Locate the cell with the specified text and output its (x, y) center coordinate. 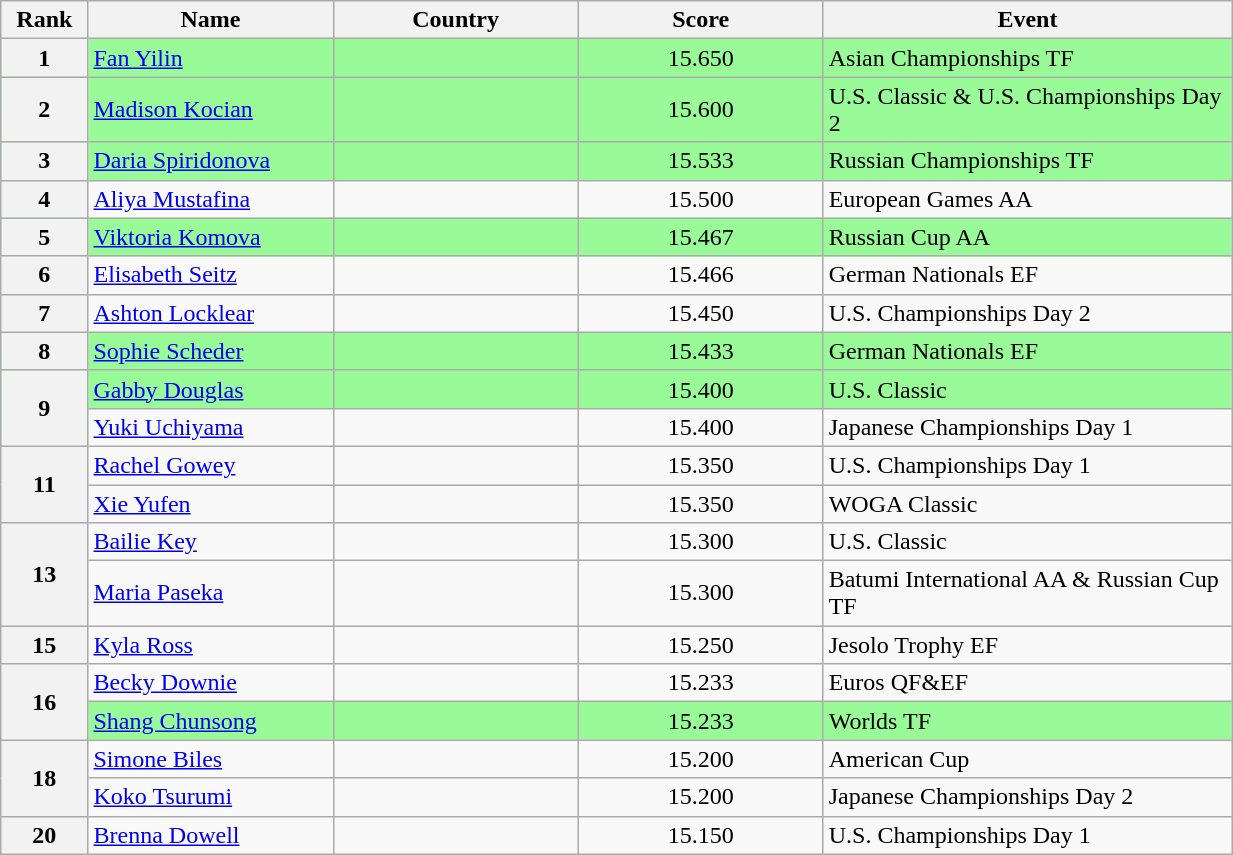
1 (44, 58)
20 (44, 835)
Russian Championships TF (1027, 161)
Gabby Douglas (210, 389)
15.467 (700, 237)
11 (44, 484)
Country (456, 20)
15.600 (700, 110)
WOGA Classic (1027, 503)
Score (700, 20)
7 (44, 313)
3 (44, 161)
Bailie Key (210, 542)
Ashton Locklear (210, 313)
Japanese Championships Day 1 (1027, 427)
Worlds TF (1027, 721)
Simone Biles (210, 759)
15.466 (700, 275)
13 (44, 574)
Yuki Uchiyama (210, 427)
Asian Championships TF (1027, 58)
Kyla Ross (210, 645)
Becky Downie (210, 683)
15.450 (700, 313)
European Games AA (1027, 199)
Elisabeth Seitz (210, 275)
Fan Yilin (210, 58)
15.650 (700, 58)
9 (44, 408)
American Cup (1027, 759)
Aliya Mustafina (210, 199)
15.250 (700, 645)
2 (44, 110)
Koko Tsurumi (210, 797)
6 (44, 275)
Event (1027, 20)
Viktoria Komova (210, 237)
5 (44, 237)
Maria Paseka (210, 594)
Jesolo Trophy EF (1027, 645)
Batumi International AA & Russian Cup TF (1027, 594)
Japanese Championships Day 2 (1027, 797)
Name (210, 20)
Brenna Dowell (210, 835)
U.S. Classic & U.S. Championships Day 2 (1027, 110)
15.500 (700, 199)
Daria Spiridonova (210, 161)
Shang Chunsong (210, 721)
15.533 (700, 161)
8 (44, 351)
Rachel Gowey (210, 465)
U.S. Championships Day 2 (1027, 313)
Russian Cup AA (1027, 237)
15.150 (700, 835)
Euros QF&EF (1027, 683)
15 (44, 645)
Sophie Scheder (210, 351)
16 (44, 702)
4 (44, 199)
15.433 (700, 351)
Xie Yufen (210, 503)
18 (44, 778)
Madison Kocian (210, 110)
Rank (44, 20)
